Pinpoint the cell where the given text exists, returning its (x, y) midpoint coordinate. 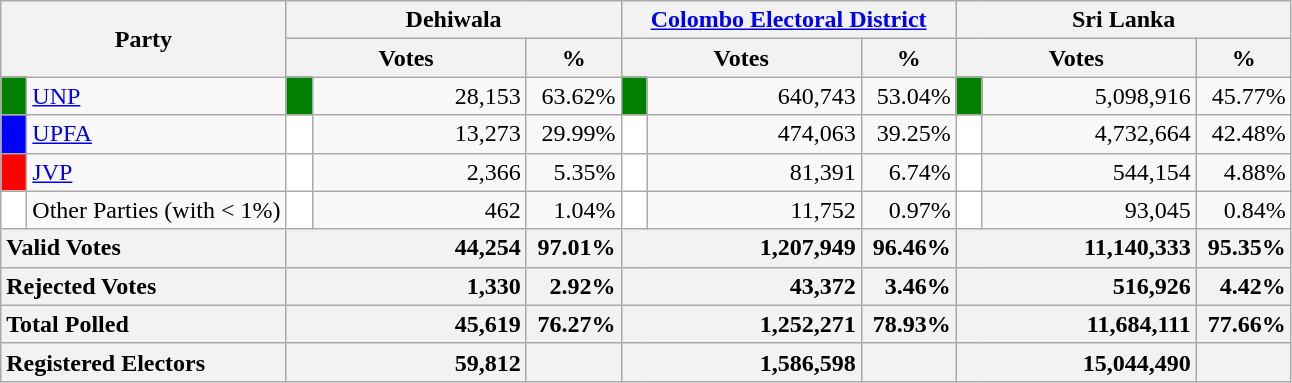
96.46% (908, 248)
1,330 (406, 286)
Sri Lanka (1124, 20)
Dehiwala (454, 20)
1.04% (574, 210)
Total Polled (144, 324)
13,273 (419, 134)
5.35% (574, 172)
11,684,111 (1076, 324)
11,752 (754, 210)
4.42% (1244, 286)
474,063 (754, 134)
3.46% (908, 286)
2,366 (419, 172)
44,254 (406, 248)
77.66% (1244, 324)
544,154 (1089, 172)
29.99% (574, 134)
4.88% (1244, 172)
53.04% (908, 96)
59,812 (406, 362)
2.92% (574, 286)
Other Parties (with < 1%) (156, 210)
UNP (156, 96)
640,743 (754, 96)
Valid Votes (144, 248)
45,619 (406, 324)
28,153 (419, 96)
42.48% (1244, 134)
Party (144, 39)
43,372 (741, 286)
78.93% (908, 324)
Colombo Electoral District (788, 20)
15,044,490 (1076, 362)
93,045 (1089, 210)
45.77% (1244, 96)
39.25% (908, 134)
1,252,271 (741, 324)
11,140,333 (1076, 248)
1,207,949 (741, 248)
JVP (156, 172)
97.01% (574, 248)
4,732,664 (1089, 134)
76.27% (574, 324)
0.84% (1244, 210)
462 (419, 210)
95.35% (1244, 248)
516,926 (1076, 286)
6.74% (908, 172)
UPFA (156, 134)
81,391 (754, 172)
Rejected Votes (144, 286)
5,098,916 (1089, 96)
0.97% (908, 210)
Registered Electors (144, 362)
63.62% (574, 96)
1,586,598 (741, 362)
